Determine the (X, Y) coordinate at the center of the cell enclosing the given text.  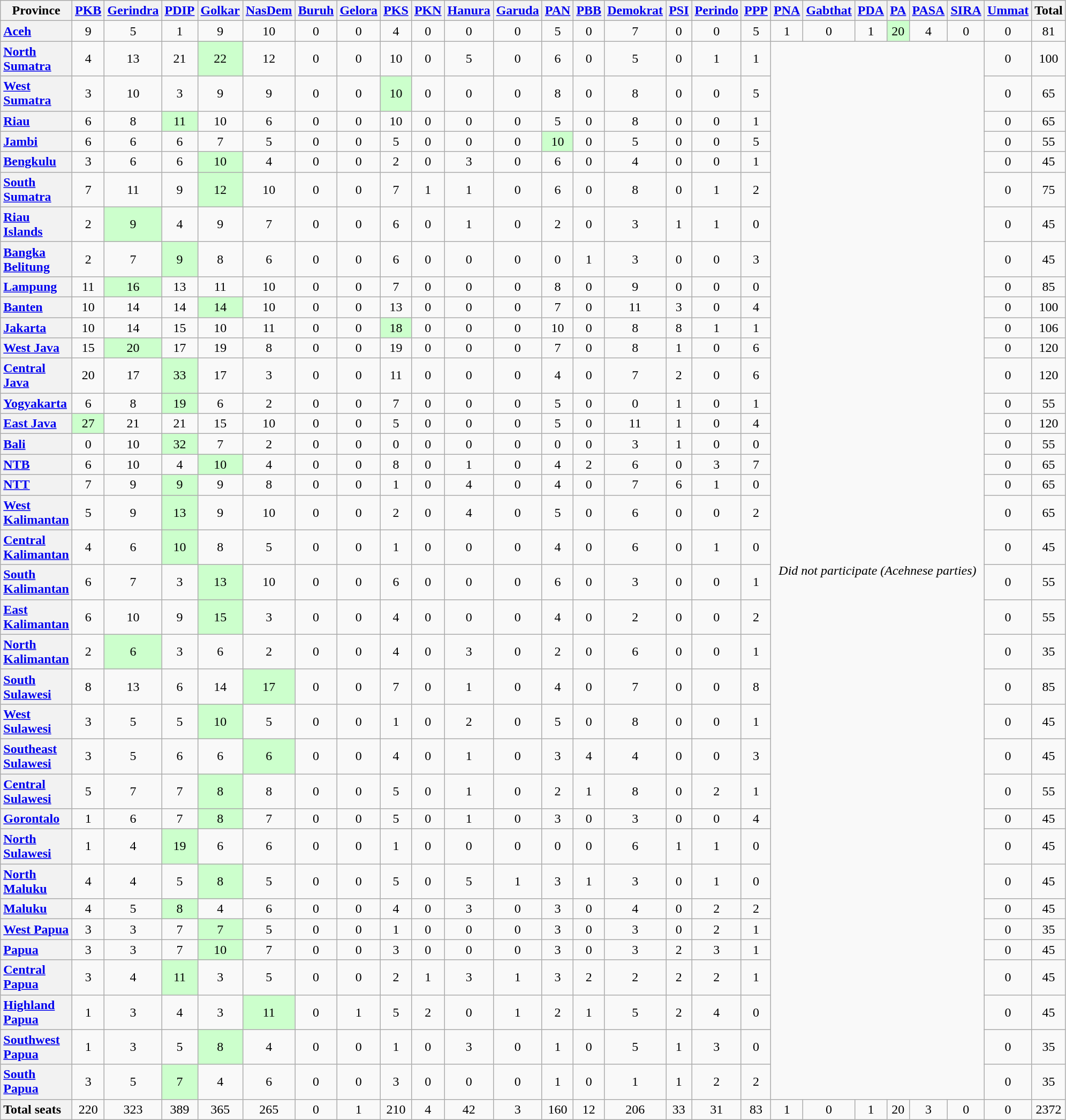
Papua (36, 950)
42 (469, 1109)
North Sulawesi (36, 846)
Total (1049, 11)
160 (558, 1109)
Highland Papua (36, 1012)
18 (396, 327)
Aceh (36, 31)
206 (635, 1109)
2372 (1049, 1109)
Ummat (1008, 11)
PDA (871, 11)
Jambi (36, 141)
Riau Islands (36, 224)
PBB (589, 11)
32 (180, 444)
North Kalimantan (36, 651)
Did not participate (Acehnese parties) (878, 570)
PKB (88, 11)
210 (396, 1109)
Yogyakarta (36, 403)
West Kalimantan (36, 512)
West Papua (36, 929)
East Kalimantan (36, 617)
Gorontalo (36, 819)
Gabthat (829, 11)
West Java (36, 348)
22 (220, 59)
16 (133, 287)
Maluku (36, 909)
PKS (396, 11)
PASA (928, 11)
Demokrat (635, 11)
PPP (756, 11)
81 (1049, 31)
389 (180, 1109)
75 (1049, 190)
Gelora (359, 11)
106 (1049, 327)
PKN (428, 11)
PSI (679, 11)
PNA (787, 11)
Golkar (220, 11)
Gerindra (133, 11)
265 (269, 1109)
West Sulawesi (36, 721)
Southwest Papua (36, 1047)
Central Java (36, 376)
Total seats (36, 1109)
Hanura (469, 11)
NTT (36, 485)
Central Sulawesi (36, 791)
West Sumatra (36, 93)
Bangka Belitung (36, 259)
South Sulawesi (36, 687)
Garuda (517, 11)
Riau (36, 121)
Bengkulu (36, 162)
South Papua (36, 1082)
North Sumatra (36, 59)
83 (756, 1109)
NasDem (269, 11)
PAN (558, 11)
Central Kalimantan (36, 547)
SIRA (966, 11)
Central Papua (36, 977)
Buruh (316, 11)
Southeast Sulawesi (36, 756)
27 (88, 424)
Lampung (36, 287)
PDIP (180, 11)
Banten (36, 307)
31 (716, 1109)
220 (88, 1109)
South Sumatra (36, 190)
365 (220, 1109)
East Java (36, 424)
Bali (36, 444)
Province (36, 11)
323 (133, 1109)
Perindo (716, 11)
South Kalimantan (36, 582)
Jakarta (36, 327)
NTB (36, 464)
North Maluku (36, 882)
PA (898, 11)
